Capture the cell that displays the provided text and extract its [X, Y] central coordinate. 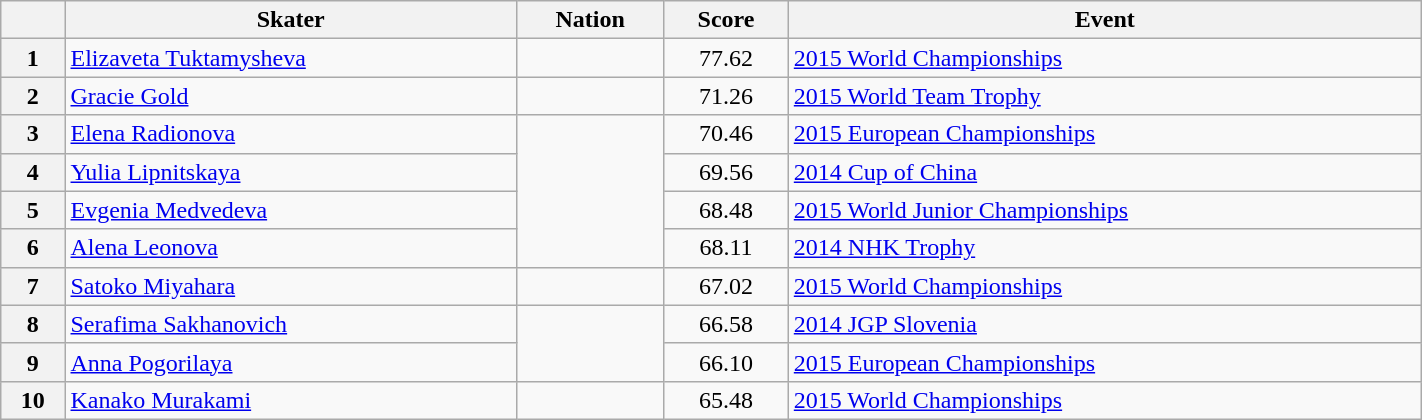
2015 World Team Trophy [1104, 96]
65.48 [726, 400]
70.46 [726, 134]
5 [33, 210]
Elizaveta Tuktamysheva [290, 58]
68.48 [726, 210]
4 [33, 172]
66.58 [726, 324]
69.56 [726, 172]
9 [33, 362]
Kanako Murakami [290, 400]
1 [33, 58]
Skater [290, 20]
Gracie Gold [290, 96]
67.02 [726, 286]
Satoko Miyahara [290, 286]
66.10 [726, 362]
Yulia Lipnitskaya [290, 172]
Score [726, 20]
Evgenia Medvedeva [290, 210]
2014 JGP Slovenia [1104, 324]
2 [33, 96]
10 [33, 400]
2015 World Junior Championships [1104, 210]
7 [33, 286]
Anna Pogorilaya [290, 362]
3 [33, 134]
Nation [590, 20]
71.26 [726, 96]
Event [1104, 20]
Elena Radionova [290, 134]
2014 Cup of China [1104, 172]
77.62 [726, 58]
68.11 [726, 248]
6 [33, 248]
8 [33, 324]
Alena Leonova [290, 248]
2014 NHK Trophy [1104, 248]
Serafima Sakhanovich [290, 324]
